Find where the given text appears and provide that cell's center as [X, Y] coordinate. 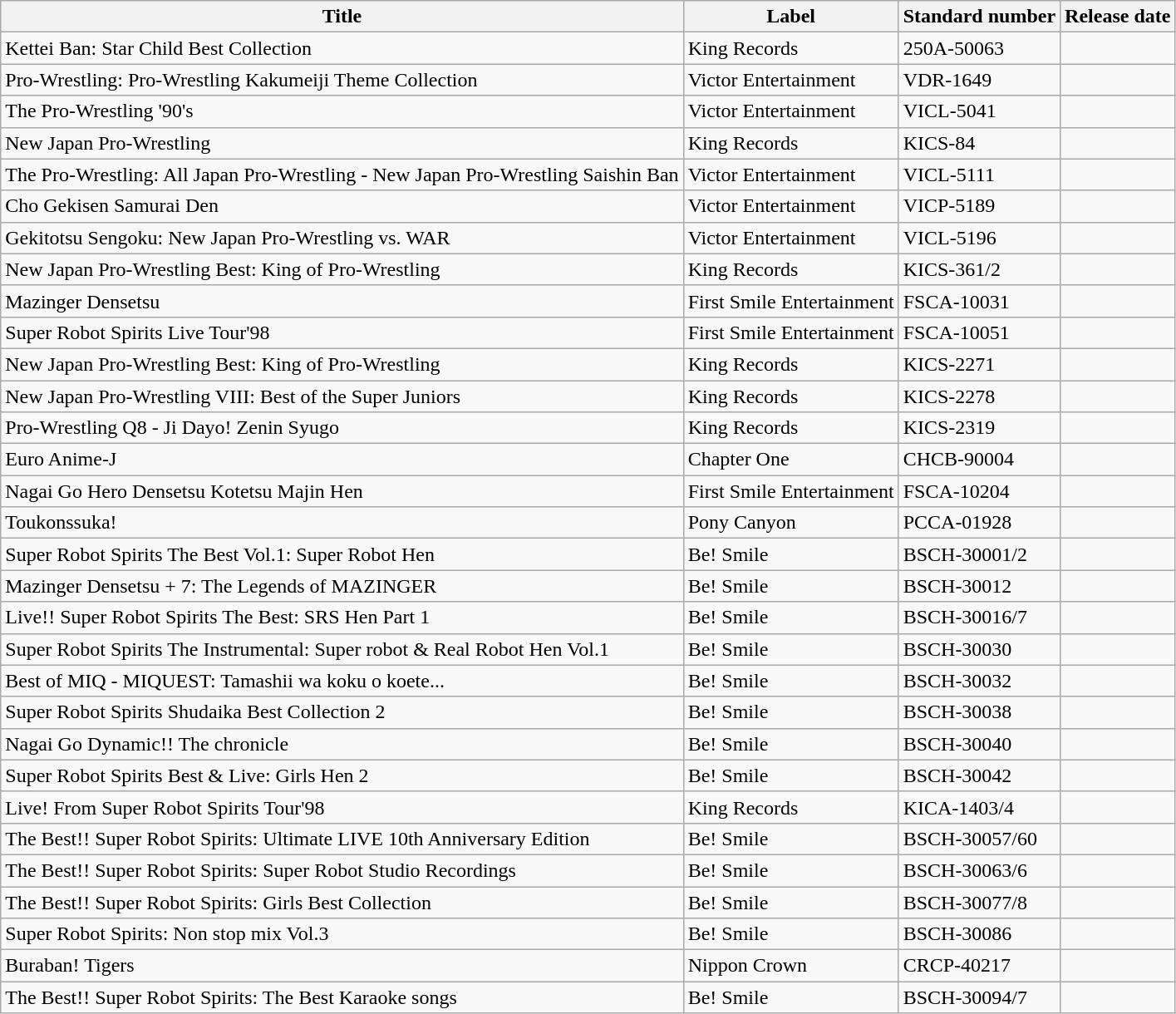
Euro Anime-J [342, 460]
Super Robot Spirits: Non stop mix Vol.3 [342, 934]
KICS-2319 [979, 428]
FSCA-10031 [979, 301]
Super Robot Spirits The Best Vol.1: Super Robot Hen [342, 554]
Title [342, 17]
BSCH-30040 [979, 744]
The Pro-Wrestling '90's [342, 111]
KICA-1403/4 [979, 807]
250A-50063 [979, 48]
The Best!! Super Robot Spirits: The Best Karaoke songs [342, 997]
Super Robot Spirits The Instrumental: Super robot & Real Robot Hen Vol.1 [342, 649]
KICS-361/2 [979, 269]
The Best!! Super Robot Spirits: Girls Best Collection [342, 902]
Chapter One [791, 460]
BSCH-30057/60 [979, 839]
BSCH-30094/7 [979, 997]
VICL-5111 [979, 175]
KICS-2271 [979, 364]
Best of MIQ - MIQUEST: Tamashii wa koku o koete... [342, 681]
Release date [1118, 17]
BSCH-30030 [979, 649]
VICP-5189 [979, 206]
Nagai Go Hero Densetsu Kotetsu Majin Hen [342, 491]
VICL-5041 [979, 111]
Super Robot Spirits Live Tour'98 [342, 332]
The Best!! Super Robot Spirits: Ultimate LIVE 10th Anniversary Edition [342, 839]
BSCH-30086 [979, 934]
Label [791, 17]
Buraban! Tigers [342, 966]
BSCH-30001/2 [979, 554]
Mazinger Densetsu [342, 301]
CRCP-40217 [979, 966]
BSCH-30038 [979, 712]
Live! From Super Robot Spirits Tour'98 [342, 807]
Nagai Go Dynamic!! The chronicle [342, 744]
Pro-Wrestling: Pro-Wrestling Kakumeiji Theme Collection [342, 80]
BSCH-30016/7 [979, 618]
Toukonssuka! [342, 523]
New Japan Pro-Wrestling [342, 143]
PCCA-01928 [979, 523]
KICS-2278 [979, 396]
The Pro-Wrestling: All Japan Pro-Wrestling - New Japan Pro-Wrestling Saishin Ban [342, 175]
Cho Gekisen Samurai Den [342, 206]
KICS-84 [979, 143]
CHCB-90004 [979, 460]
New Japan Pro-Wrestling VIII: Best of the Super Juniors [342, 396]
Kettei Ban: Star Child Best Collection [342, 48]
FSCA-10204 [979, 491]
Pony Canyon [791, 523]
VDR-1649 [979, 80]
Live!! Super Robot Spirits The Best: SRS Hen Part 1 [342, 618]
Super Robot Spirits Shudaika Best Collection 2 [342, 712]
FSCA-10051 [979, 332]
BSCH-30012 [979, 586]
BSCH-30063/6 [979, 870]
VICL-5196 [979, 238]
Standard number [979, 17]
Nippon Crown [791, 966]
Super Robot Spirits Best & Live: Girls Hen 2 [342, 775]
Gekitotsu Sengoku: New Japan Pro-Wrestling vs. WAR [342, 238]
BSCH-30032 [979, 681]
Mazinger Densetsu + 7: The Legends of MAZINGER [342, 586]
Pro-Wrestling Q8 - Ji Dayo! Zenin Syugo [342, 428]
The Best!! Super Robot Spirits: Super Robot Studio Recordings [342, 870]
BSCH-30042 [979, 775]
BSCH-30077/8 [979, 902]
